Return (X, Y) of the center of cell containing provided text 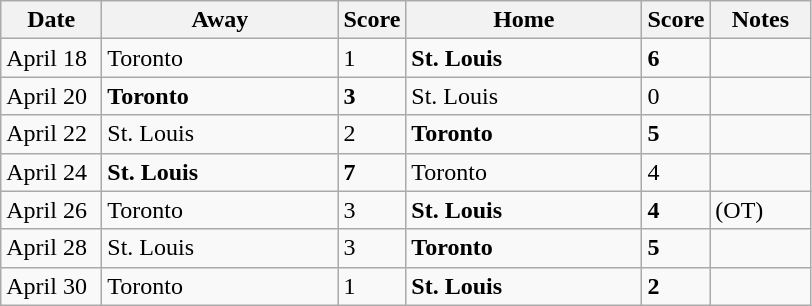
April 24 (52, 172)
April 30 (52, 286)
April 22 (52, 134)
April 20 (52, 96)
Date (52, 20)
Notes (760, 20)
April 28 (52, 248)
April 18 (52, 58)
7 (372, 172)
0 (676, 96)
Home (524, 20)
(OT) (760, 210)
6 (676, 58)
Away (220, 20)
April 26 (52, 210)
